Locate the cell with the specified text and output its (x, y) center coordinate. 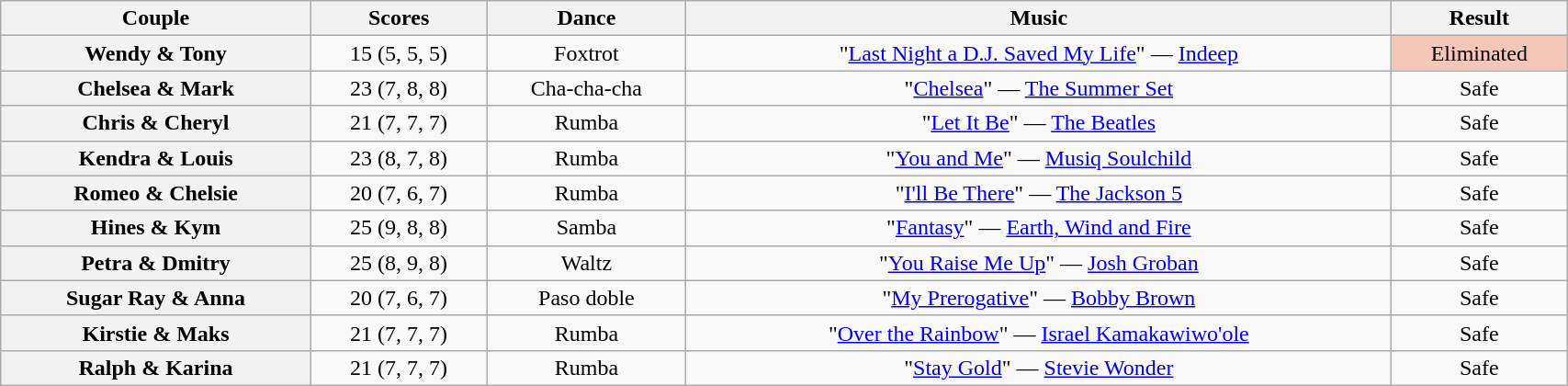
Result (1479, 18)
Petra & Dmitry (156, 263)
23 (7, 8, 8) (399, 88)
Chris & Cheryl (156, 123)
Samba (586, 228)
Kirstie & Maks (156, 333)
Chelsea & Mark (156, 88)
"My Prerogative" — Bobby Brown (1039, 298)
Eliminated (1479, 53)
"You and Me" — Musiq Soulchild (1039, 158)
Wendy & Tony (156, 53)
Ralph & Karina (156, 368)
Waltz (586, 263)
Music (1039, 18)
Foxtrot (586, 53)
"You Raise Me Up" — Josh Groban (1039, 263)
Romeo & Chelsie (156, 193)
"Over the Rainbow" — Israel Kamakawiwo'ole (1039, 333)
"Last Night a D.J. Saved My Life" — Indeep (1039, 53)
Cha-cha-cha (586, 88)
"Chelsea" — The Summer Set (1039, 88)
25 (9, 8, 8) (399, 228)
Couple (156, 18)
"Fantasy" — Earth, Wind and Fire (1039, 228)
Dance (586, 18)
Sugar Ray & Anna (156, 298)
Scores (399, 18)
15 (5, 5, 5) (399, 53)
Paso doble (586, 298)
23 (8, 7, 8) (399, 158)
25 (8, 9, 8) (399, 263)
Kendra & Louis (156, 158)
"I'll Be There" — The Jackson 5 (1039, 193)
Hines & Kym (156, 228)
"Stay Gold" — Stevie Wonder (1039, 368)
"Let It Be" — The Beatles (1039, 123)
